Detect which cell encompasses the target text, then output its [x, y] center coordinate. 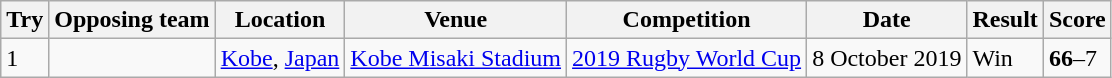
Opposing team [132, 20]
Competition [687, 20]
Kobe, Japan [280, 58]
Score [1077, 20]
66–7 [1077, 58]
Location [280, 20]
Date [887, 20]
8 October 2019 [887, 58]
2019 Rugby World Cup [687, 58]
Venue [456, 20]
Try [25, 20]
1 [25, 58]
Win [1005, 58]
Result [1005, 20]
Kobe Misaki Stadium [456, 58]
